Determine the [X, Y] coordinate at the center of the cell enclosing the given text.  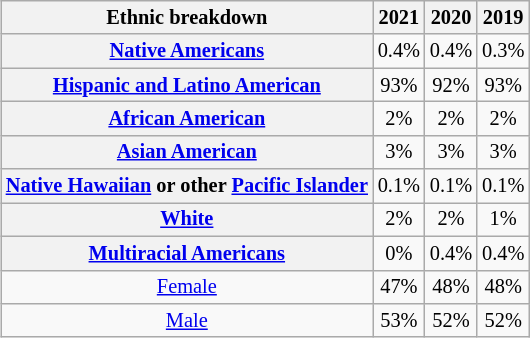
Native Hawaiian or other Pacific Islander [187, 186]
Ethnic breakdown [187, 18]
92% [451, 85]
0.3% [503, 51]
53% [399, 321]
1% [503, 220]
Native Americans [187, 51]
White [187, 220]
0% [399, 253]
2020 [451, 18]
2019 [503, 18]
2021 [399, 18]
47% [399, 287]
Asian American [187, 152]
Male [187, 321]
Multiracial Americans [187, 253]
Hispanic and Latino American [187, 85]
African American [187, 119]
Female [187, 287]
